Identify which cell holds the provided text, then report its (X, Y) central coordinate. 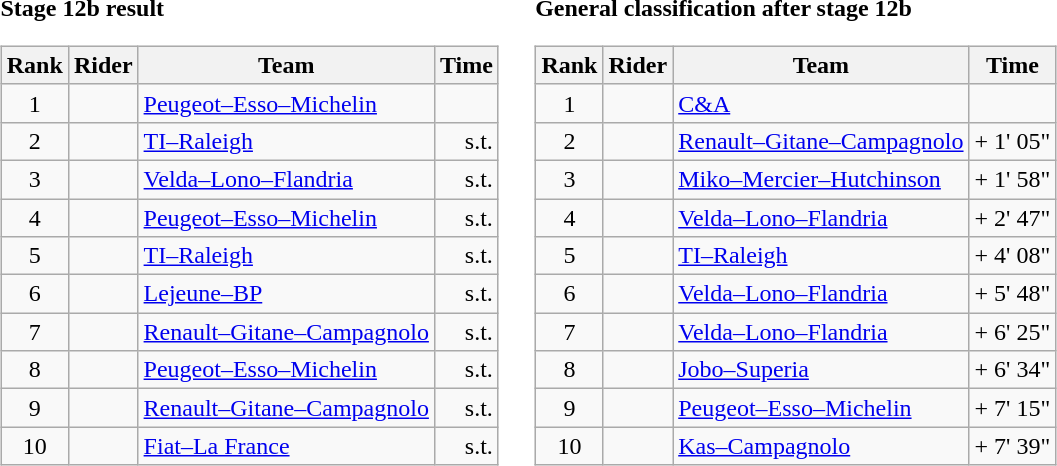
+ 7' 39" (1012, 446)
+ 5' 48" (1012, 294)
+ 4' 08" (1012, 256)
Jobo–Superia (821, 370)
+ 2' 47" (1012, 217)
Fiat–La France (286, 446)
+ 1' 05" (1012, 141)
Miko–Mercier–Hutchinson (821, 179)
+ 7' 15" (1012, 408)
+ 6' 25" (1012, 332)
C&A (821, 103)
+ 6' 34" (1012, 370)
+ 1' 58" (1012, 179)
Lejeune–BP (286, 294)
Kas–Campagnolo (821, 446)
